Determine the [x, y] coordinate at the center of the cell enclosing the given text.  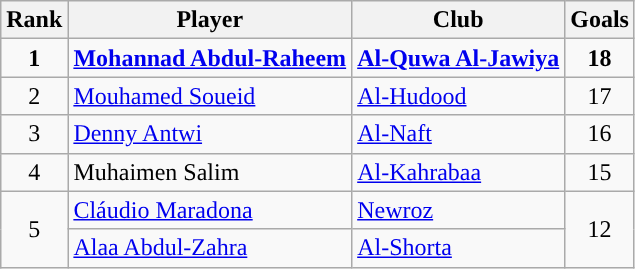
Rank [34, 20]
Al-Shorta [458, 248]
17 [600, 96]
18 [600, 58]
Goals [600, 20]
5 [34, 229]
2 [34, 96]
Denny Antwi [210, 134]
4 [34, 172]
15 [600, 172]
3 [34, 134]
Al-Kahrabaa [458, 172]
Mouhamed Soueid [210, 96]
Al-Naft [458, 134]
Player [210, 20]
Newroz [458, 210]
Alaa Abdul-Zahra [210, 248]
Al-Quwa Al-Jawiya [458, 58]
16 [600, 134]
1 [34, 58]
Al-Hudood [458, 96]
Club [458, 20]
Muhaimen Salim [210, 172]
Cláudio Maradona [210, 210]
Mohannad Abdul-Raheem [210, 58]
12 [600, 229]
